Provide the [x, y] coordinate of the cell's center where the given text is located.  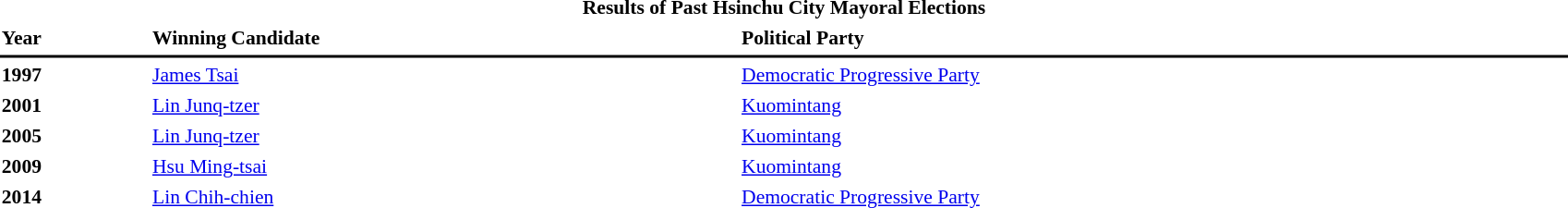
2009 [74, 166]
Year [74, 38]
Democratic Progressive Party [1154, 75]
James Tsai [443, 75]
Winning Candidate [443, 38]
2005 [74, 136]
1997 [74, 75]
Hsu Ming-tsai [443, 166]
Political Party [1154, 38]
2001 [74, 105]
